Identify which cell holds the provided text, then report its (X, Y) central coordinate. 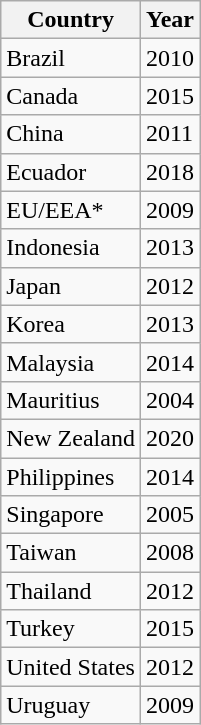
United States (71, 667)
Year (170, 20)
Taiwan (71, 553)
Ecuador (71, 172)
Thailand (71, 591)
Uruguay (71, 705)
2020 (170, 438)
2018 (170, 172)
China (71, 134)
EU/EEA* (71, 210)
Country (71, 20)
Indonesia (71, 248)
Korea (71, 324)
2011 (170, 134)
Singapore (71, 515)
Brazil (71, 58)
2004 (170, 400)
Japan (71, 286)
Mauritius (71, 400)
Canada (71, 96)
2010 (170, 58)
New Zealand (71, 438)
2005 (170, 515)
Philippines (71, 477)
Malaysia (71, 362)
Turkey (71, 629)
2008 (170, 553)
